Determine the [X, Y] coordinate at the center of the cell enclosing the given text.  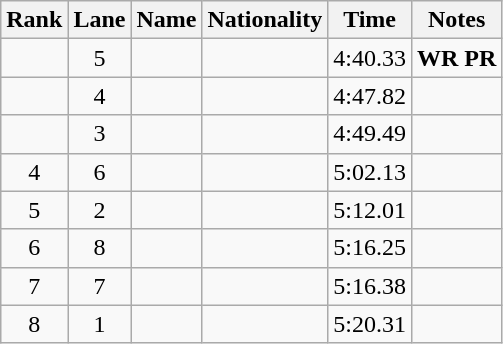
3 [100, 134]
Rank [34, 20]
4:47.82 [370, 96]
1 [100, 324]
4:49.49 [370, 134]
WR PR [456, 58]
5:16.25 [370, 248]
Time [370, 20]
Notes [456, 20]
5:12.01 [370, 210]
5:02.13 [370, 172]
5:20.31 [370, 324]
Name [166, 20]
Nationality [265, 20]
2 [100, 210]
5:16.38 [370, 286]
4:40.33 [370, 58]
Lane [100, 20]
